For the text-containing cell, return its midpoint in (x, y) coordinate format. 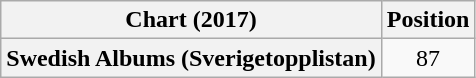
87 (428, 58)
Position (428, 20)
Swedish Albums (Sverigetopplistan) (191, 58)
Chart (2017) (191, 20)
